Determine the [x, y] coordinate at the center of the cell enclosing the given text.  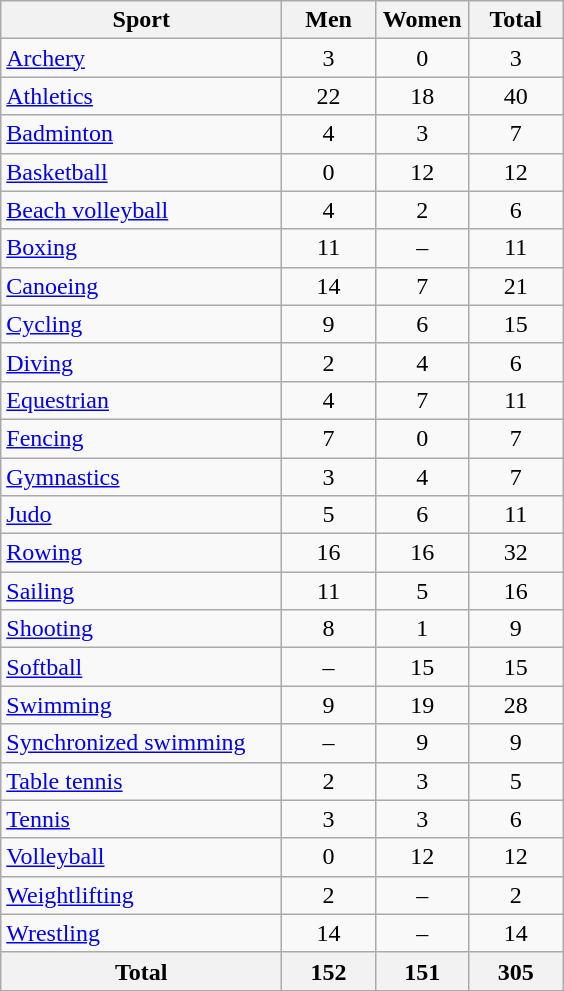
Diving [142, 362]
Tennis [142, 819]
Gymnastics [142, 477]
18 [422, 96]
Women [422, 20]
Athletics [142, 96]
Table tennis [142, 781]
8 [329, 629]
Sport [142, 20]
Canoeing [142, 286]
151 [422, 971]
Fencing [142, 438]
21 [516, 286]
40 [516, 96]
Sailing [142, 591]
Weightlifting [142, 895]
305 [516, 971]
Badminton [142, 134]
Archery [142, 58]
Shooting [142, 629]
Boxing [142, 248]
22 [329, 96]
Basketball [142, 172]
Volleyball [142, 857]
Cycling [142, 324]
Men [329, 20]
1 [422, 629]
Wrestling [142, 933]
Synchronized swimming [142, 743]
Softball [142, 667]
28 [516, 705]
Judo [142, 515]
32 [516, 553]
152 [329, 971]
Equestrian [142, 400]
Beach volleyball [142, 210]
Swimming [142, 705]
Rowing [142, 553]
19 [422, 705]
